Output the (x, y) coordinate of the center of the cell containing the given text.  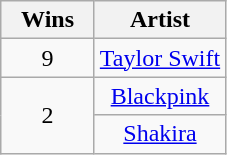
Artist (160, 20)
Shakira (160, 134)
2 (48, 115)
Wins (48, 20)
9 (48, 58)
Taylor Swift (160, 58)
Blackpink (160, 96)
